Identify which cell holds the provided text, then report its [x, y] central coordinate. 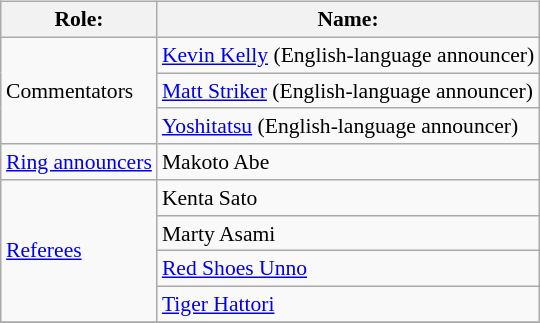
Commentators [79, 90]
Kevin Kelly (English-language announcer) [348, 55]
Kenta Sato [348, 198]
Ring announcers [79, 162]
Referees [79, 251]
Role: [79, 20]
Matt Striker (English-language announcer) [348, 91]
Name: [348, 20]
Red Shoes Unno [348, 269]
Tiger Hattori [348, 305]
Marty Asami [348, 233]
Makoto Abe [348, 162]
Yoshitatsu (English-language announcer) [348, 126]
